From the cell containing the given text, extract its center point as (X, Y) coordinate. 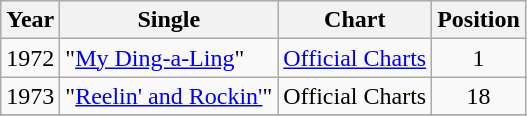
18 (479, 96)
Year (30, 20)
"Reelin' and Rockin'" (169, 96)
Single (169, 20)
Chart (355, 20)
1973 (30, 96)
1 (479, 58)
"My Ding-a-Ling" (169, 58)
Position (479, 20)
1972 (30, 58)
